Locate the cell with the specified text and output its (X, Y) center coordinate. 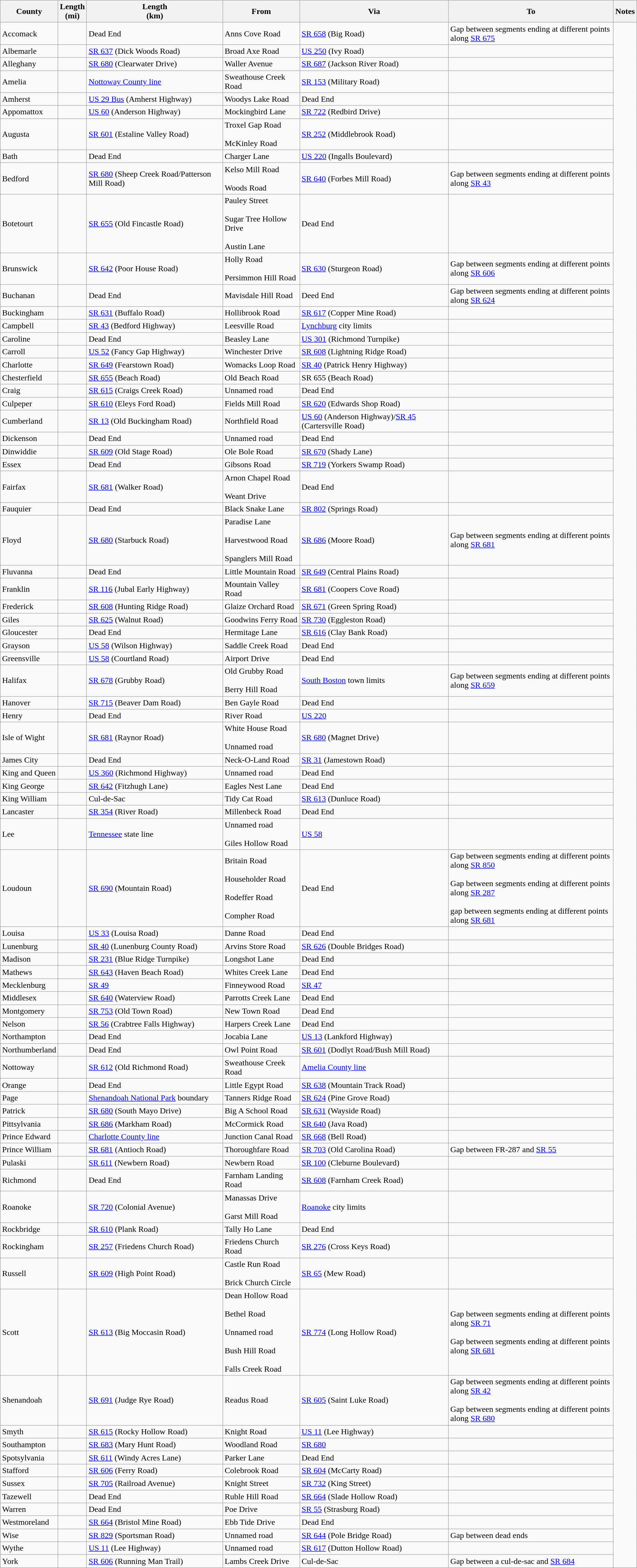
SR 686 (Moore Road) (374, 540)
Charlotte (29, 365)
SR 640 (Waterview Road) (155, 998)
Britain RoadHouseholder RoadRodeffer RoadCompher Road (261, 888)
SR 626 (Double Bridges Road) (374, 946)
SR 601 (Estaline Valley Road) (155, 134)
SR 643 (Haven Beach Road) (155, 972)
US 220 (Ingalls Boulevard) (374, 156)
Mockingbird Lane (261, 112)
Appomattox (29, 112)
York (29, 1561)
SR 615 (Rocky Hollow Road) (155, 1432)
Brunswick (29, 268)
Waller Avenue (261, 64)
Essex (29, 464)
Little Mountain Road (261, 571)
SR 55 (Strasburg Road) (374, 1509)
Northumberland (29, 1050)
Bath (29, 156)
Mathews (29, 972)
Gap between segments ending at different points along SR 675 (531, 33)
Roanoke (29, 1207)
Frederick (29, 607)
SR 231 (Blue Ridge Turnpike) (155, 959)
Woodys Lake Road (261, 99)
Pittsylvania (29, 1124)
Nottoway County line (155, 82)
Length(mi) (72, 12)
SR 606 (Running Man Trail) (155, 1561)
SR 802 (Springs Road) (374, 509)
US 58 (Wilson Highway) (155, 646)
Tennessee state line (155, 834)
Goodwins Ferry Road (261, 620)
Orange (29, 1085)
Ruble Hill Road (261, 1496)
Montgomery (29, 1011)
SR 671 (Green Spring Road) (374, 607)
SR 630 (Sturgeon Road) (374, 268)
Black Snake Lane (261, 509)
Fairfax (29, 487)
Arvins Store Road (261, 946)
SR 611 (Newbern Road) (155, 1163)
Gap between segments ending at different points along SR 624 (531, 295)
Dean Hollow RoadBethel RoadUnnamed roadBush Hill RoadFalls Creek Road (261, 1332)
King William (29, 799)
Arnon Chapel RoadWeant Drive (261, 487)
Shenandoah (29, 1400)
Gibsons Road (261, 464)
Spotsylvania (29, 1457)
Madison (29, 959)
Lee (29, 834)
Knight Street (261, 1483)
SR 637 (Dick Woods Road) (155, 51)
Gap between segments ending at different points along SR 71Gap between segments ending at different points along SR 681 (531, 1332)
SR 691 (Judge Rye Road) (155, 1400)
Neck-O-Land Road (261, 760)
SR 705 (Railroad Avenue) (155, 1483)
Longshot Lane (261, 959)
SR 732 (King Street) (374, 1483)
Castle Run RoadBrick Church Circle (261, 1273)
Old Beach Road (261, 378)
Nelson (29, 1024)
Tanners Ridge Road (261, 1098)
Page (29, 1098)
SR 678 (Grubby Road) (155, 681)
SR 47 (374, 985)
SR 625 (Walnut Road) (155, 620)
SR 681 (Walker Road) (155, 487)
Wythe (29, 1548)
Accomack (29, 33)
Patrick (29, 1111)
US 301 (Richmond Turnpike) (374, 339)
Chesterfield (29, 378)
Parker Lane (261, 1457)
Fields Mill Road (261, 404)
Eagles Nest Lane (261, 786)
Hollibrook Road (261, 313)
SR 680 (Clearwater Drive) (155, 64)
Little Egypt Road (261, 1085)
SR 43 (Bedford Highway) (155, 326)
SR 683 (Mary Hunt Road) (155, 1444)
Gap between a cul-de-sac and SR 684 (531, 1561)
Middlesex (29, 998)
Greensville (29, 658)
SR 612 (Old Richmond Road) (155, 1067)
King George (29, 786)
US 220 (374, 716)
Deed End (374, 295)
SR 642 (Poor House Road) (155, 268)
US 13 (Lankford Highway) (374, 1037)
Campbell (29, 326)
Rockbridge (29, 1229)
SR 601 (Dodlyt Road/Bush Mill Road) (374, 1050)
Augusta (29, 134)
Manassas DriveGarst Mill Road (261, 1207)
Giles (29, 620)
SR 687 (Jackson River Road) (374, 64)
SR 649 (Fearstown Road) (155, 365)
Woodland Road (261, 1444)
Westmoreland (29, 1522)
SR 658 (Big Road) (374, 33)
Floyd (29, 540)
SR 608 (Lightning Ridge Road) (374, 352)
Grayson (29, 646)
SR 720 (Colonial Avenue) (155, 1207)
James City (29, 760)
Poe Drive (261, 1509)
Gap between FR-287 and SR 55 (531, 1150)
SR 617 (Dutton Hollow Road) (374, 1548)
Halifax (29, 681)
Richmond (29, 1180)
Paradise LaneHarvestwood RoadSpanglers Mill Road (261, 540)
Craig (29, 391)
US 360 (Richmond Highway) (155, 773)
SR 680 (374, 1444)
Via (374, 12)
Amelia County line (374, 1067)
SR 655 (Old Fincastle Road) (155, 223)
Amherst (29, 99)
Pulaski (29, 1163)
SR 680 (Magnet Drive) (374, 738)
SR 31 (Jamestown Road) (374, 760)
Junction Canal Road (261, 1137)
Airport Drive (261, 658)
Gap between segments ending at different points along SR 659 (531, 681)
Caroline (29, 339)
SR 649 (Central Plains Road) (374, 571)
SR 40 (Patrick Henry Highway) (374, 365)
Stafford (29, 1470)
Lambs Creek Drive (261, 1561)
Old Grubby RoadBerry Hill Road (261, 681)
SR 681 (Antioch Road) (155, 1150)
US 60 (Anderson Highway) (155, 112)
River Road (261, 716)
Lynchburg city limits (374, 326)
Unnamed roadGiles Hollow Road (261, 834)
US 250 (Ivy Road) (374, 51)
SR 644 (Pole Bridge Road) (374, 1535)
Buckingham (29, 313)
Dinwiddie (29, 452)
SR 690 (Mountain Road) (155, 888)
SR 680 (South Mayo Drive) (155, 1111)
Carroll (29, 352)
Scott (29, 1332)
Cumberland (29, 421)
SR 615 (Craigs Creek Road) (155, 391)
Albemarle (29, 51)
Botetourt (29, 223)
SR 730 (Eggleston Road) (374, 620)
Northampton (29, 1037)
SR 642 (Fitzhugh Lane) (155, 786)
SR 609 (Old Stage Road) (155, 452)
Jocabia Lane (261, 1037)
Alleghany (29, 64)
King and Queen (29, 773)
SR 680 (Sheep Creek Road/Patterson Mill Road) (155, 178)
SR 664 (Slade Hollow Road) (374, 1496)
US 58 (Courtland Road) (155, 658)
Sussex (29, 1483)
SR 354 (River Road) (155, 812)
SR 631 (Wayside Road) (374, 1111)
Gloucester (29, 633)
SR 611 (Windy Acres Lane) (155, 1457)
Rockingham (29, 1247)
Franklin (29, 589)
SR 624 (Pine Grove Road) (374, 1098)
Womacks Loop Road (261, 365)
Holly RoadPersimmon Hill Road (261, 268)
SR 681 (Raynor Road) (155, 738)
SR 753 (Old Town Road) (155, 1011)
Length(km) (155, 12)
Farnham Landing Road (261, 1180)
SR 610 (Plank Road) (155, 1229)
SR 715 (Beaver Dam Road) (155, 703)
Danne Road (261, 933)
Leesville Road (261, 326)
Ebb Tide Drive (261, 1522)
Prince Edward (29, 1137)
Mountain Valley Road (261, 589)
Colebrook Road (261, 1470)
Southampton (29, 1444)
SR 608 (Hunting Ridge Road) (155, 607)
Loudoun (29, 888)
Shenandoah National Park boundary (155, 1098)
SR 670 (Shady Lane) (374, 452)
SR 49 (155, 985)
Amelia (29, 82)
Mecklenburg (29, 985)
Saddle Creek Road (261, 646)
Ole Bole Road (261, 452)
SR 631 (Buffalo Road) (155, 313)
SR 605 (Saint Luke Road) (374, 1400)
SR 40 (Lunenburg County Road) (155, 946)
Charger Lane (261, 156)
SR 606 (Ferry Road) (155, 1470)
Newbern Road (261, 1163)
McCormick Road (261, 1124)
Broad Axe Road (261, 51)
SR 604 (McCarty Road) (374, 1470)
SR 100 (Cleburne Boulevard) (374, 1163)
SR 613 (Dunluce Road) (374, 799)
SR 609 (High Point Road) (155, 1273)
Russell (29, 1273)
Fluvanna (29, 571)
SR 116 (Jubal Early Highway) (155, 589)
SR 681 (Coopers Cove Road) (374, 589)
Troxel Gap RoadMcKinley Road (261, 134)
Louisa (29, 933)
Gap between segments ending at different points along SR 42Gap between segments ending at different points along SR 680 (531, 1400)
SR 610 (Eleys Ford Road) (155, 404)
SR 13 (Old Buckingham Road) (155, 421)
Gap between segments ending at different points along SR 43 (531, 178)
Friedens Church Road (261, 1247)
SR 252 (Middlebrook Road) (374, 134)
SR 668 (Bell Road) (374, 1137)
Thoroughfare Road (261, 1150)
US 29 Bus (Amherst Highway) (155, 99)
SR 56 (Crabtree Falls Highway) (155, 1024)
Culpeper (29, 404)
SR 829 (Sportsman Road) (155, 1535)
US 52 (Fancy Gap Highway) (155, 352)
SR 680 (Starbuck Road) (155, 540)
Warren (29, 1509)
SR 276 (Cross Keys Road) (374, 1247)
County (29, 12)
SR 719 (Yorkers Swamp Road) (374, 464)
Dickenson (29, 439)
US 60 (Anderson Highway)/SR 45 (Cartersville Road) (374, 421)
Isle of Wight (29, 738)
SR 153 (Military Road) (374, 82)
From (261, 12)
Northfield Road (261, 421)
Harpers Creek Lane (261, 1024)
Wise (29, 1535)
South Boston town limits (374, 681)
Pauley StreetSugar Tree Hollow DriveAustin Lane (261, 223)
Anns Cove Road (261, 33)
Parrotts Creek Lane (261, 998)
Lunenburg (29, 946)
Whites Creek Lane (261, 972)
Knight Road (261, 1432)
Readus Road (261, 1400)
Beasley Lane (261, 339)
Prince William (29, 1150)
Gap between segments ending at different points along SR 681 (531, 540)
Notes (625, 12)
SR 638 (Mountain Track Road) (374, 1085)
SR 640 (Forbes Mill Road) (374, 178)
Nottoway (29, 1067)
Tally Ho Lane (261, 1229)
Henry (29, 716)
Bedford (29, 178)
Millenbeck Road (261, 812)
SR 686 (Markham Road) (155, 1124)
Big A School Road (261, 1111)
Tidy Cat Road (261, 799)
Hanover (29, 703)
Smyth (29, 1432)
Gap between segments ending at different points along SR 606 (531, 268)
Lancaster (29, 812)
US 58 (374, 834)
SR 664 (Bristol Mine Road) (155, 1522)
Hermitage Lane (261, 633)
SR 613 (Big Moccasin Road) (155, 1332)
Ben Gayle Road (261, 703)
New Town Road (261, 1011)
SR 703 (Old Carolina Road) (374, 1150)
Buchanan (29, 295)
SR 722 (Redbird Drive) (374, 112)
Roanoke city limits (374, 1207)
Owl Point Road (261, 1050)
Winchester Drive (261, 352)
To (531, 12)
Finneywood Road (261, 985)
SR 616 (Clay Bank Road) (374, 633)
Fauquier (29, 509)
Tazewell (29, 1496)
SR 257 (Friedens Church Road) (155, 1247)
SR 620 (Edwards Shop Road) (374, 404)
SR 65 (Mew Road) (374, 1273)
Charlotte County line (155, 1137)
SR 617 (Copper Mine Road) (374, 313)
Kelso Mill RoadWoods Road (261, 178)
SR 640 (Java Road) (374, 1124)
White House RoadUnnamed road (261, 738)
SR 774 (Long Hollow Road) (374, 1332)
Glaize Orchard Road (261, 607)
SR 608 (Farnham Creek Road) (374, 1180)
US 33 (Louisa Road) (155, 933)
Mavisdale Hill Road (261, 295)
Gap between dead ends (531, 1535)
